For the text-containing cell, return its midpoint in (X, Y) coordinate format. 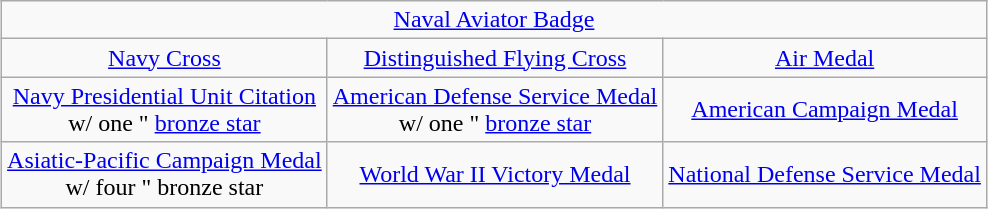
National Defense Service Medal (825, 174)
Navy Cross (165, 58)
American Campaign Medal (825, 110)
Air Medal (825, 58)
World War II Victory Medal (495, 174)
Navy Presidential Unit Citationw/ one " bronze star (165, 110)
American Defense Service Medalw/ one " bronze star (495, 110)
Asiatic-Pacific Campaign Medalw/ four " bronze star (165, 174)
Distinguished Flying Cross (495, 58)
Naval Aviator Badge (494, 20)
